Extract the (X, Y) coordinate from the center of the cell holding the provided text.  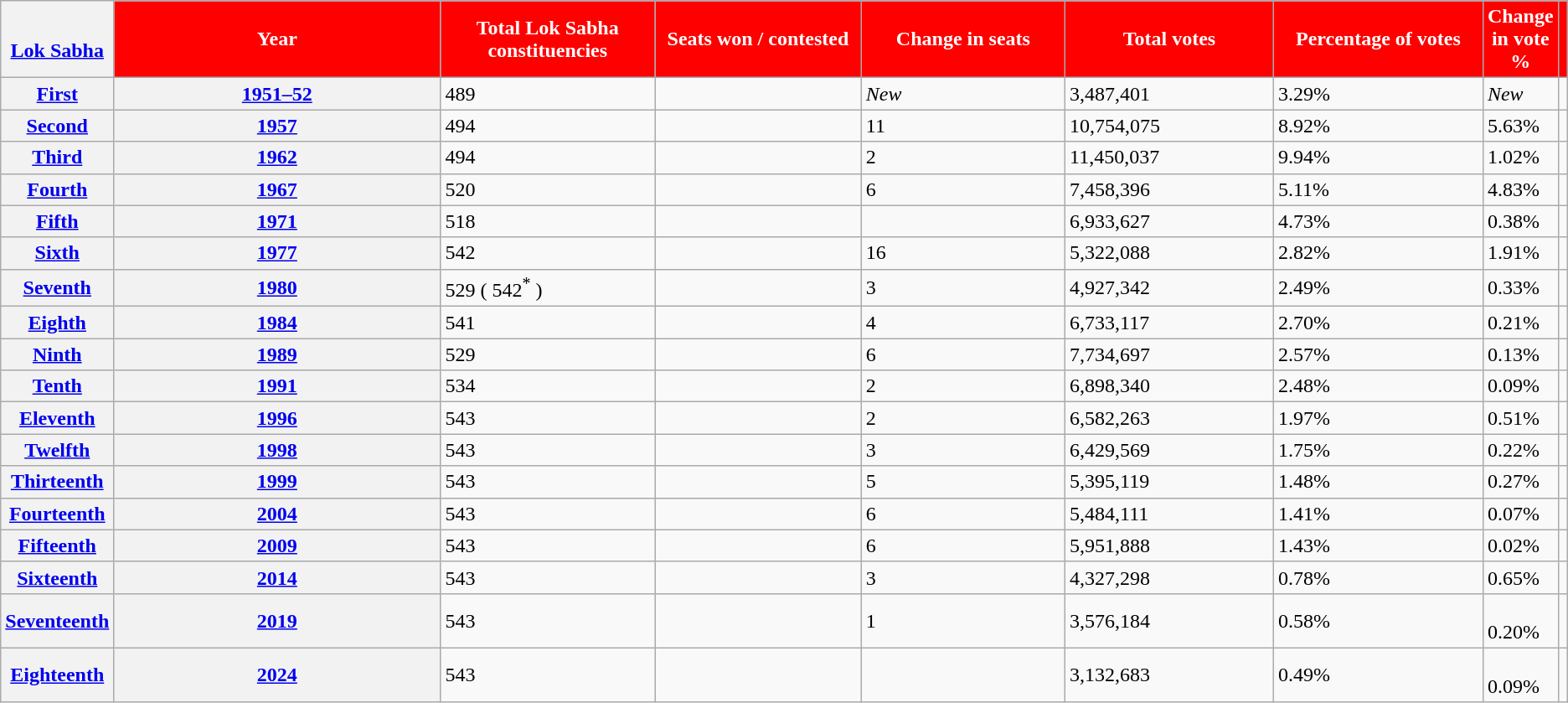
518 (548, 221)
Sixteenth (57, 577)
5 (963, 482)
3,576,184 (1169, 620)
5,395,119 (1169, 482)
529 ( 542* ) (548, 288)
534 (548, 386)
1984 (277, 323)
0.27% (1520, 482)
1.97% (1378, 418)
1.48% (1378, 482)
1962 (277, 158)
Fourteenth (57, 514)
0.20% (1520, 620)
Year (277, 39)
2.57% (1378, 354)
Eighteenth (57, 675)
7,734,697 (1169, 354)
5,951,888 (1169, 545)
Eleventh (57, 418)
16 (963, 253)
9.94% (1378, 158)
Lok Sabha (57, 39)
489 (548, 94)
11,450,037 (1169, 158)
0.21% (1520, 323)
1991 (277, 386)
5.11% (1378, 189)
Third (57, 158)
1 (963, 620)
7,458,396 (1169, 189)
2024 (277, 675)
1971 (277, 221)
520 (548, 189)
Thirteenth (57, 482)
2019 (277, 620)
1.43% (1378, 545)
1967 (277, 189)
1.41% (1378, 514)
5,322,088 (1169, 253)
0.02% (1520, 545)
0.51% (1520, 418)
1951–52 (277, 94)
529 (548, 354)
1.75% (1378, 450)
2004 (277, 514)
Fourth (57, 189)
6,429,569 (1169, 450)
4,927,342 (1169, 288)
2.48% (1378, 386)
1957 (277, 126)
Ninth (57, 354)
542 (548, 253)
3,132,683 (1169, 675)
541 (548, 323)
6,898,340 (1169, 386)
Seats won / contested (759, 39)
3,487,401 (1169, 94)
6,933,627 (1169, 221)
1998 (277, 450)
0.22% (1520, 450)
4.73% (1378, 221)
Eighth (57, 323)
0.49% (1378, 675)
1977 (277, 253)
0.13% (1520, 354)
1996 (277, 418)
0.33% (1520, 288)
6,582,263 (1169, 418)
Change in vote % (1520, 39)
6,733,117 (1169, 323)
0.65% (1520, 577)
Seventeenth (57, 620)
5,484,111 (1169, 514)
1.91% (1520, 253)
First (57, 94)
Fifth (57, 221)
1999 (277, 482)
2.70% (1378, 323)
Total votes (1169, 39)
1989 (277, 354)
5.63% (1520, 126)
Total Lok Sabha constituencies (548, 39)
Change in seats (963, 39)
4.83% (1520, 189)
1.02% (1520, 158)
0.07% (1520, 514)
2014 (277, 577)
Percentage of votes (1378, 39)
2009 (277, 545)
1980 (277, 288)
Second (57, 126)
Fifteenth (57, 545)
0.58% (1378, 620)
0.38% (1520, 221)
11 (963, 126)
0.78% (1378, 577)
8.92% (1378, 126)
2.49% (1378, 288)
2.82% (1378, 253)
4,327,298 (1169, 577)
Seventh (57, 288)
Sixth (57, 253)
3.29% (1378, 94)
Twelfth (57, 450)
4 (963, 323)
10,754,075 (1169, 126)
Tenth (57, 386)
